Detect which cell encompasses the target text, then output its (x, y) center coordinate. 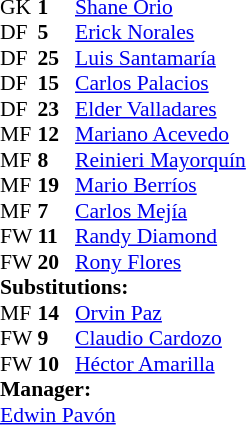
11 (57, 237)
Orvin Paz (160, 313)
25 (57, 58)
Elder Valladares (160, 109)
20 (57, 262)
9 (57, 339)
Luis Santamaría (160, 58)
19 (57, 185)
5 (57, 33)
Reinieri Mayorquín (160, 160)
Rony Flores (160, 262)
Mario Berríos (160, 185)
Substitutions: (123, 287)
Carlos Palacios (160, 83)
14 (57, 313)
Héctor Amarilla (160, 364)
Claudio Cardozo (160, 339)
10 (57, 364)
15 (57, 83)
8 (57, 160)
7 (57, 211)
12 (57, 135)
23 (57, 109)
Randy Diamond (160, 237)
Manager: (123, 389)
Erick Norales (160, 33)
Carlos Mejía (160, 211)
Mariano Acevedo (160, 135)
